Return [x, y] of the center of cell containing provided text 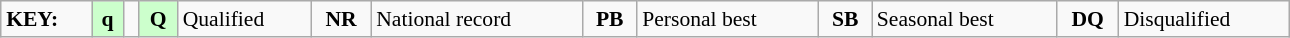
Qualified [244, 19]
Disqualified [1204, 19]
Seasonal best [964, 19]
Personal best [728, 19]
DQ [1088, 19]
Q [158, 19]
KEY: [46, 19]
National record [476, 19]
q [108, 19]
PB [610, 19]
SB [846, 19]
NR [341, 19]
